Pinpoint the cell where the given text exists, returning its (x, y) midpoint coordinate. 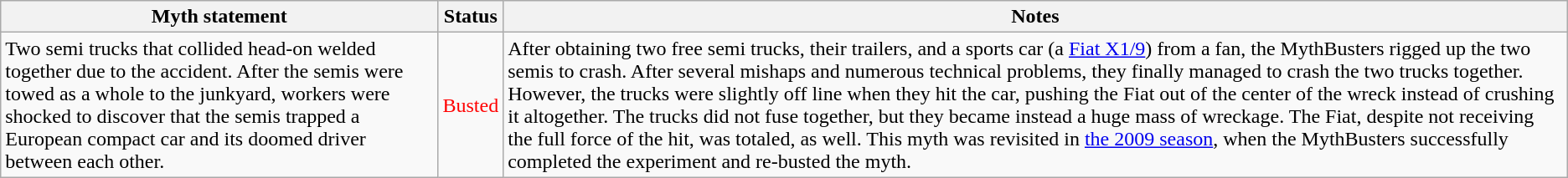
Myth statement (219, 17)
Notes (1035, 17)
Status (471, 17)
Busted (471, 105)
